Provide the (X, Y) coordinate of the cell's center where the given text is located.  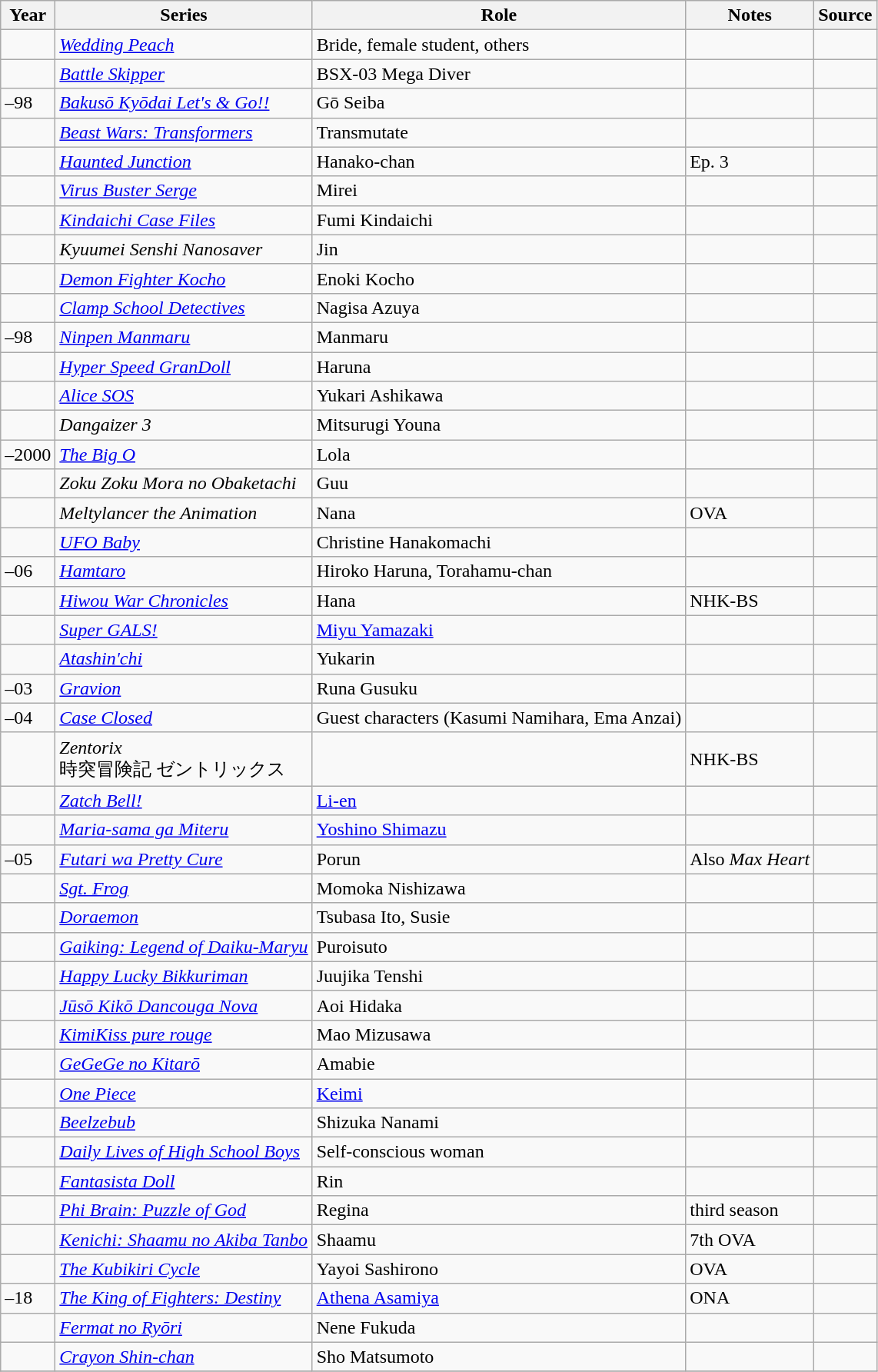
Clamp School Detectives (184, 308)
Ep. 3 (750, 162)
Role (499, 15)
Mirei (499, 191)
Bakusō Kyōdai Let's & Go!! (184, 103)
Mitsurugi Youna (499, 425)
Ninpen Manmaru (184, 337)
Lola (499, 455)
Futari wa Pretty Cure (184, 859)
Mao Mizusawa (499, 1034)
Super GALS! (184, 630)
Guest characters (Kasumi Namihara, Ema Anzai) (499, 718)
Enoki Kocho (499, 278)
Sho Matsumoto (499, 1357)
Regina (499, 1210)
Fantasista Doll (184, 1181)
Year (28, 15)
Transmutate (499, 132)
Puroisuto (499, 947)
Yukari Ashikawa (499, 396)
Beelzebub (184, 1123)
third season (750, 1210)
Nana (499, 513)
One Piece (184, 1093)
Amabie (499, 1064)
Atashin'chi (184, 659)
Haunted Junction (184, 162)
Nene Fukuda (499, 1327)
Kenichi: Shaamu no Akiba Tanbo (184, 1240)
Crayon Shin-chan (184, 1357)
Porun (499, 859)
Notes (750, 15)
Yayoi Sashirono (499, 1269)
Self-conscious woman (499, 1152)
Hyper Speed GranDoll (184, 367)
ONA (750, 1298)
The Kubikiri Cycle (184, 1269)
Zentorix 時突冒険記 ゼントリックス (184, 759)
Miyu Yamazaki (499, 630)
Shizuka Nanami (499, 1123)
Gō Seiba (499, 103)
Christine Hanakomachi (499, 542)
Source (846, 15)
Hanako-chan (499, 162)
–06 (28, 571)
Rin (499, 1181)
Fumi Kindaichi (499, 220)
Meltylancer the Animation (184, 513)
–03 (28, 688)
Haruna (499, 367)
Runa Gusuku (499, 688)
Maria-sama ga Miteru (184, 830)
BSX-03 Mega Diver (499, 74)
Hiroko Haruna, Torahamu-chan (499, 571)
Also Max Heart (750, 859)
Jūsō Kikō Dancouga Nova (184, 1005)
Series (184, 15)
Sgt. Frog (184, 888)
Jin (499, 249)
Alice SOS (184, 396)
Nagisa Azuya (499, 308)
Momoka Nishizawa (499, 888)
Tsubasa Ito, Susie (499, 917)
Dangaizer 3 (184, 425)
Beast Wars: Transformers (184, 132)
–05 (28, 859)
Yoshino Shimazu (499, 830)
Wedding Peach (184, 45)
Li-en (499, 801)
Aoi Hidaka (499, 1005)
The King of Fighters: Destiny (184, 1298)
–2000 (28, 455)
–18 (28, 1298)
Hiwou War Chronicles (184, 601)
Demon Fighter Kocho (184, 278)
Athena Asamiya (499, 1298)
KimiKiss pure rouge (184, 1034)
Gaiking: Legend of Daiku-Maryu (184, 947)
–04 (28, 718)
Gravion (184, 688)
Happy Lucky Bikkuriman (184, 976)
Daily Lives of High School Boys (184, 1152)
Guu (499, 484)
Case Closed (184, 718)
Yukarin (499, 659)
UFO Baby (184, 542)
Keimi (499, 1093)
Bride, female student, others (499, 45)
Virus Buster Serge (184, 191)
Juujika Tenshi (499, 976)
Battle Skipper (184, 74)
Manmaru (499, 337)
Fermat no Ryōri (184, 1327)
7th OVA (750, 1240)
Phi Brain: Puzzle of God (184, 1210)
GeGeGe no Kitarō (184, 1064)
Hamtaro (184, 571)
Shaamu (499, 1240)
Zatch Bell! (184, 801)
The Big O (184, 455)
Doraemon (184, 917)
Hana (499, 601)
Zoku Zoku Mora no Obaketachi (184, 484)
Kindaichi Case Files (184, 220)
Kyuumei Senshi Nanosaver (184, 249)
